Capture the cell that displays the provided text and extract its (X, Y) central coordinate. 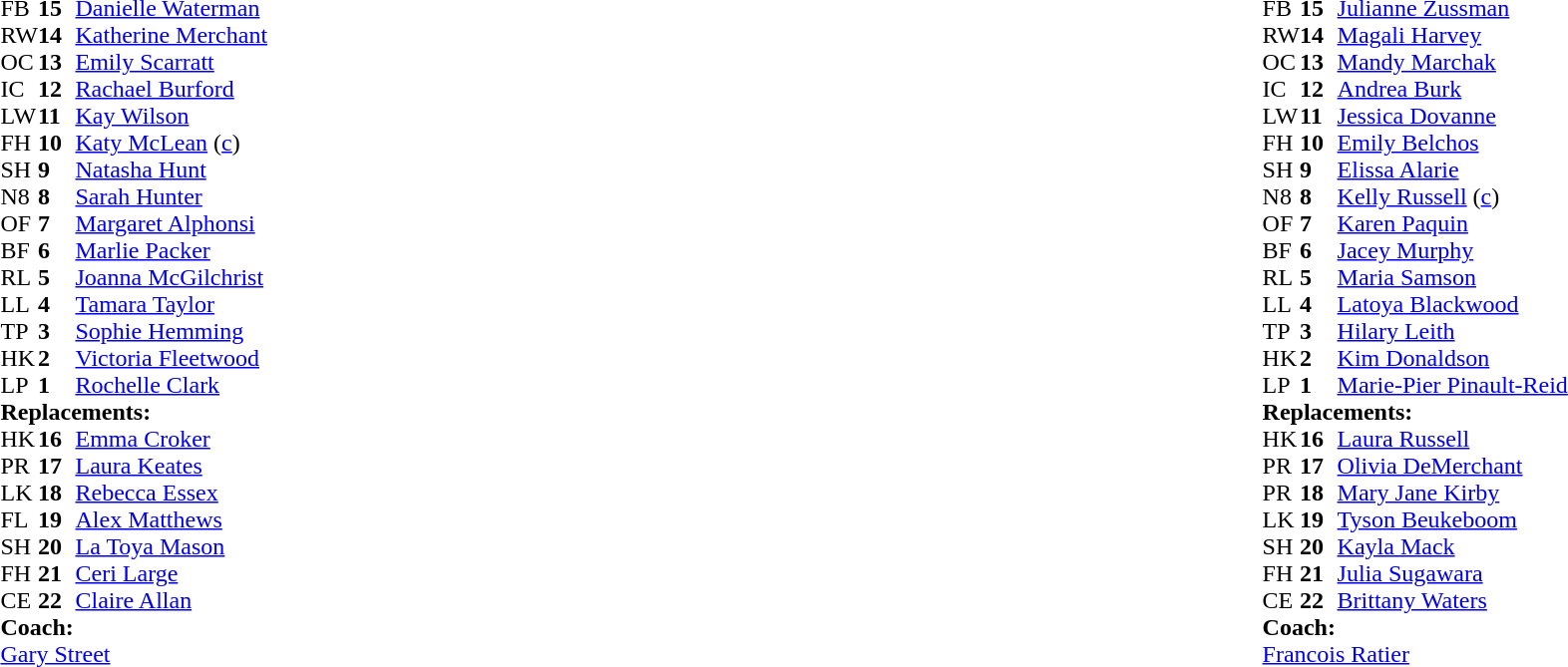
Rochelle Clark (172, 385)
Rachael Burford (172, 90)
Emma Croker (172, 439)
Margaret Alphonsi (172, 223)
Karen Paquin (1452, 223)
Sophie Hemming (172, 331)
Natasha Hunt (172, 169)
Julia Sugawara (1452, 574)
Mary Jane Kirby (1452, 493)
Mandy Marchak (1452, 62)
Marlie Packer (172, 251)
Kay Wilson (172, 116)
Tamara Taylor (172, 305)
Ceri Large (172, 574)
Emily Scarratt (172, 62)
Latoya Blackwood (1452, 305)
Rebecca Essex (172, 493)
Maria Samson (1452, 277)
Jessica Dovanne (1452, 116)
Tyson Beukeboom (1452, 520)
Gary Street (134, 654)
Hilary Leith (1452, 331)
Brittany Waters (1452, 600)
Claire Allan (172, 600)
Kayla Mack (1452, 546)
Jacey Murphy (1452, 251)
Laura Keates (172, 467)
Olivia DeMerchant (1452, 467)
Marie-Pier Pinault-Reid (1452, 385)
Alex Matthews (172, 520)
Andrea Burk (1452, 90)
Laura Russell (1452, 439)
FL (19, 520)
Sarah Hunter (172, 197)
Katy McLean (c) (172, 144)
La Toya Mason (172, 546)
Kelly Russell (c) (1452, 197)
Joanna McGilchrist (172, 277)
Victoria Fleetwood (172, 359)
Elissa Alarie (1452, 169)
Emily Belchos (1452, 144)
Katherine Merchant (172, 36)
Francois Ratier (1415, 654)
Kim Donaldson (1452, 359)
Magali Harvey (1452, 36)
